Provide the (x, y) coordinate of the cell's center where the given text is located.  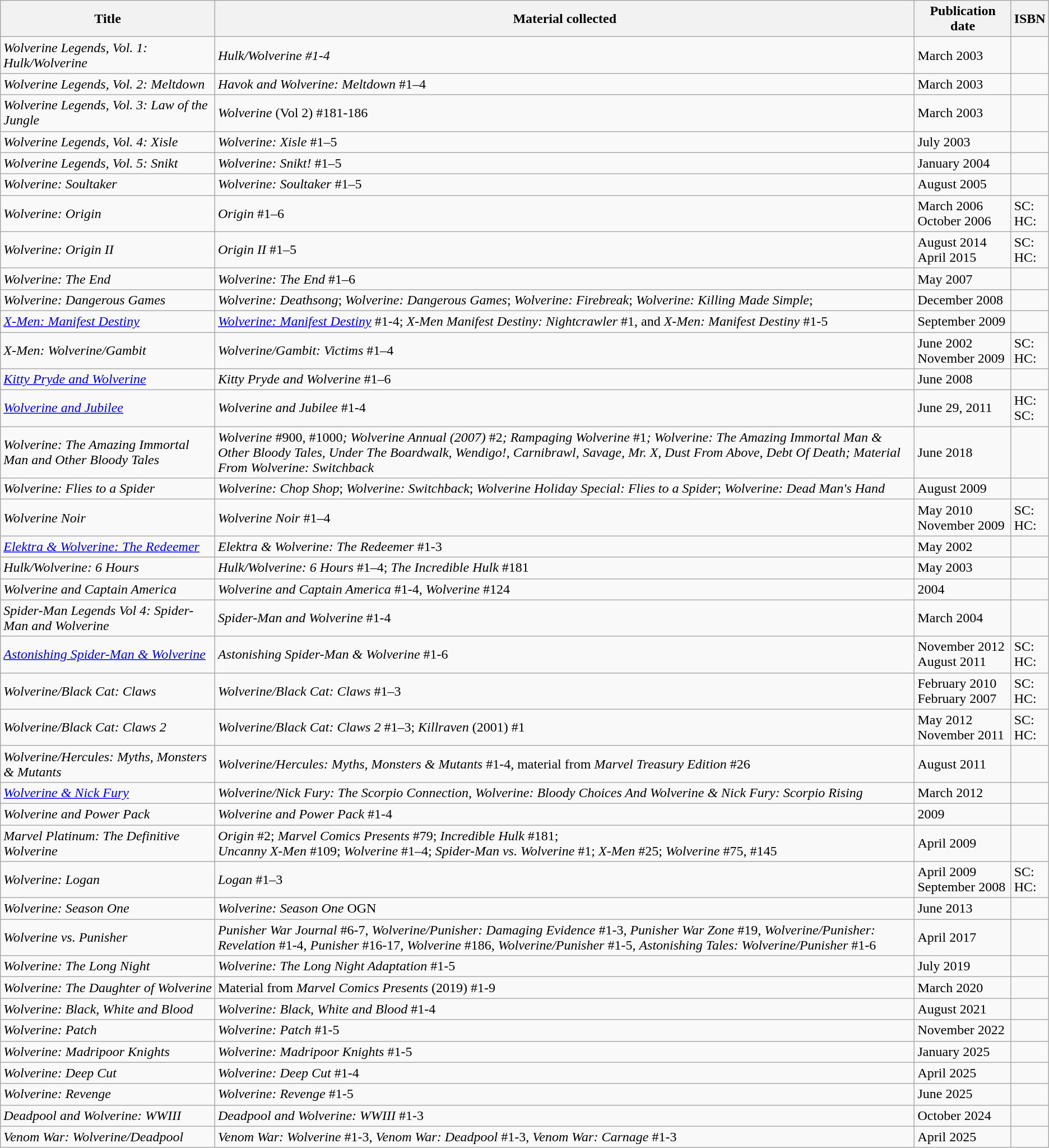
Wolverine: Origin (108, 213)
January 2025 (963, 1052)
Hulk/Wolverine: 6 Hours (108, 568)
Wolverine and Power Pack (108, 814)
November 2022 (963, 1030)
June 2002November 2009 (963, 350)
Venom War: Wolverine #1-3, Venom War: Deadpool #1-3, Venom War: Carnage #1-3 (565, 1137)
September 2009 (963, 321)
Wolverine: The Long Night Adaptation #1-5 (565, 966)
Material from Marvel Comics Presents (2019) #1-9 (565, 988)
Wolverine: Snikt! #1–5 (565, 163)
May 2012November 2011 (963, 728)
December 2008 (963, 300)
Wolverine/Black Cat: Claws #1–3 (565, 691)
Wolverine Legends, Vol. 1: Hulk/Wolverine (108, 55)
Wolverine: Deep Cut (108, 1073)
Wolverine: Patch #1-5 (565, 1030)
June 2018 (963, 452)
Wolverine: Patch (108, 1030)
Wolverine: Deathsong; Wolverine: Dangerous Games; Wolverine: Firebreak; Wolverine: Killing Made Simple; (565, 300)
Deadpool and Wolverine: WWIII (108, 1115)
August 2011 (963, 763)
Hulk/Wolverine: 6 Hours #1–4; The Incredible Hulk #181 (565, 568)
Title (108, 19)
Wolverine: The Amazing Immortal Man and Other Bloody Tales (108, 452)
March 2004 (963, 618)
Wolverine/Nick Fury: The Scorpio Connection, Wolverine: Bloody Choices And Wolverine & Nick Fury: Scorpio Rising (565, 793)
Wolverine: Season One OGN (565, 909)
Spider-Man Legends Vol 4: Spider-Man and Wolverine (108, 618)
March 2020 (963, 988)
April 2009September 2008 (963, 880)
Wolverine: Soultaker #1–5 (565, 184)
Publication date (963, 19)
Wolverine: Xisle #1–5 (565, 142)
Wolverine: Flies to a Spider (108, 489)
February 2010February 2007 (963, 691)
Hulk/Wolverine #1-4 (565, 55)
Wolverine (Vol 2) #181-186 (565, 113)
June 29, 2011 (963, 408)
Wolverine/Black Cat: Claws 2 #1–3; Killraven (2001) #1 (565, 728)
Elektra & Wolverine: The Redeemer (108, 547)
Wolverine: Deep Cut #1-4 (565, 1073)
Wolverine/Hercules: Myths, Monsters & Mutants #1-4, material from Marvel Treasury Edition #26 (565, 763)
Wolverine: The Long Night (108, 966)
May 2002 (963, 547)
Wolverine Legends, Vol. 3: Law of the Jungle (108, 113)
Wolverine: Revenge #1-5 (565, 1094)
August 2005 (963, 184)
August 2009 (963, 489)
Wolverine and Power Pack #1-4 (565, 814)
Kitty Pryde and Wolverine (108, 379)
HC: SC: (1030, 408)
Wolverine and Jubilee #1-4 (565, 408)
March 2006October 2006 (963, 213)
Wolverine: Madripoor Knights (108, 1052)
X-Men: Manifest Destiny (108, 321)
Astonishing Spider-Man & Wolverine #1-6 (565, 655)
July 2003 (963, 142)
Wolverine Noir #1–4 (565, 518)
June 2013 (963, 909)
Wolverine/Gambit: Victims #1–4 (565, 350)
Wolverine: The Daughter of Wolverine (108, 988)
March 2012 (963, 793)
April 2009 (963, 843)
June 2008 (963, 379)
Wolverine/Hercules: Myths, Monsters & Mutants (108, 763)
June 2025 (963, 1094)
ISBN (1030, 19)
2009 (963, 814)
Wolverine Noir (108, 518)
Wolverine Legends, Vol. 5: Snikt (108, 163)
May 2003 (963, 568)
Material collected (565, 19)
Wolverine: Manifest Destiny #1-4; X-Men Manifest Destiny: Nightcrawler #1, and X-Men: Manifest Destiny #1-5 (565, 321)
Wolverine and Jubilee (108, 408)
Wolverine Legends, Vol. 2: Meltdown (108, 84)
Spider-Man and Wolverine #1-4 (565, 618)
August 2014April 2015 (963, 250)
Wolverine vs. Punisher (108, 937)
Wolverine: Revenge (108, 1094)
Wolverine/Black Cat: Claws 2 (108, 728)
Wolverine & Nick Fury (108, 793)
Wolverine: Black, White and Blood #1-4 (565, 1009)
Wolverine and Captain America (108, 589)
May 2010November 2009 (963, 518)
May 2007 (963, 279)
April 2017 (963, 937)
Marvel Platinum: The Definitive Wolverine (108, 843)
October 2024 (963, 1115)
July 2019 (963, 966)
Astonishing Spider-Man & Wolverine (108, 655)
Wolverine: Origin II (108, 250)
2004 (963, 589)
Wolverine: Chop Shop; Wolverine: Switchback; Wolverine Holiday Special: Flies to a Spider; Wolverine: Dead Man's Hand (565, 489)
Wolverine: The End #1–6 (565, 279)
Wolverine: Season One (108, 909)
Logan #1–3 (565, 880)
Elektra & Wolverine: The Redeemer #1-3 (565, 547)
Kitty Pryde and Wolverine #1–6 (565, 379)
Wolverine: Black, White and Blood (108, 1009)
Venom War: Wolverine/Deadpool (108, 1137)
Deadpool and Wolverine: WWIII #1-3 (565, 1115)
Havok and Wolverine: Meltdown #1–4 (565, 84)
January 2004 (963, 163)
Wolverine: Dangerous Games (108, 300)
Origin II #1–5 (565, 250)
Wolverine: Logan (108, 880)
Origin #1–6 (565, 213)
Wolverine: The End (108, 279)
Wolverine: Soultaker (108, 184)
Wolverine/Black Cat: Claws (108, 691)
Wolverine Legends, Vol. 4: Xisle (108, 142)
X-Men: Wolverine/Gambit (108, 350)
August 2021 (963, 1009)
Wolverine: Madripoor Knights #1-5 (565, 1052)
Wolverine and Captain America #1-4, Wolverine #124 (565, 589)
November 2012August 2011 (963, 655)
